Determine the [X, Y] coordinate at the center of the cell enclosing the given text.  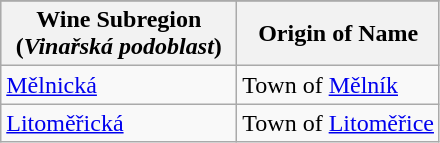
Origin of Name [338, 34]
Wine Subregion (Vinařská podoblast) [119, 34]
Town of Litoměřice [338, 123]
Litoměřická [119, 123]
Town of Mělník [338, 85]
Mělnická [119, 85]
